Extract the (x, y) coordinate from the center of the cell holding the provided text.  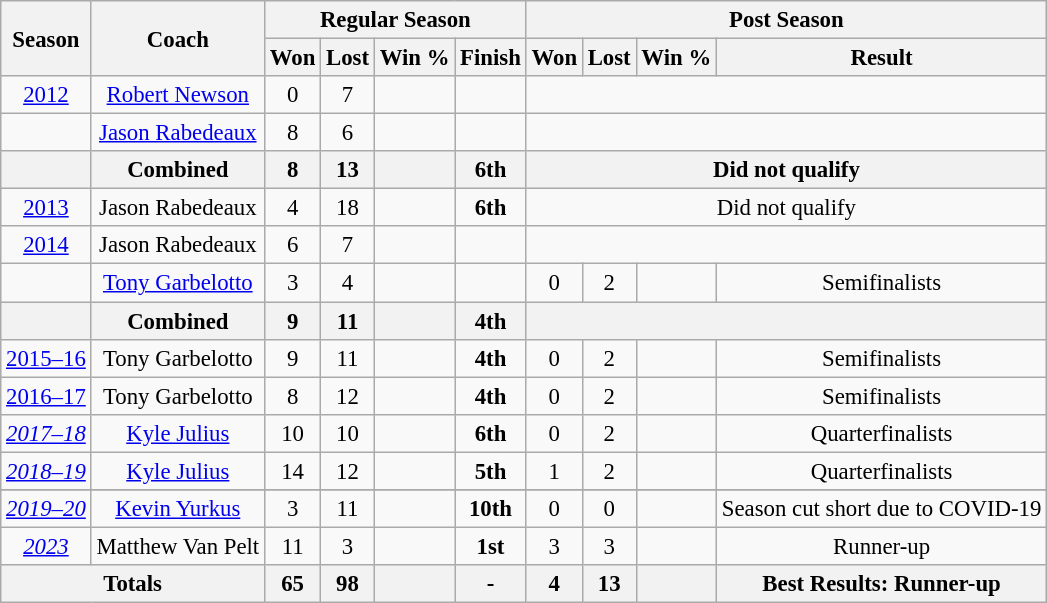
2015–16 (46, 358)
2012 (46, 95)
Result (881, 58)
10th (490, 509)
18 (348, 208)
1 (554, 471)
Robert Newson (178, 95)
2013 (46, 208)
Totals (133, 584)
Finish (490, 58)
2023 (46, 546)
Regular Season (396, 20)
2019–20 (46, 509)
2014 (46, 245)
14 (293, 471)
Post Season (786, 20)
2018–19 (46, 471)
Coach (178, 38)
Season cut short due to COVID-19 (881, 509)
Best Results: Runner-up (881, 584)
Matthew Van Pelt (178, 546)
- (490, 584)
2017–18 (46, 433)
98 (348, 584)
2016–17 (46, 396)
Kevin Yurkus (178, 509)
Runner-up (881, 546)
65 (293, 584)
1st (490, 546)
5th (490, 471)
Season (46, 38)
